From the cell containing the given text, extract its center point as (x, y) coordinate. 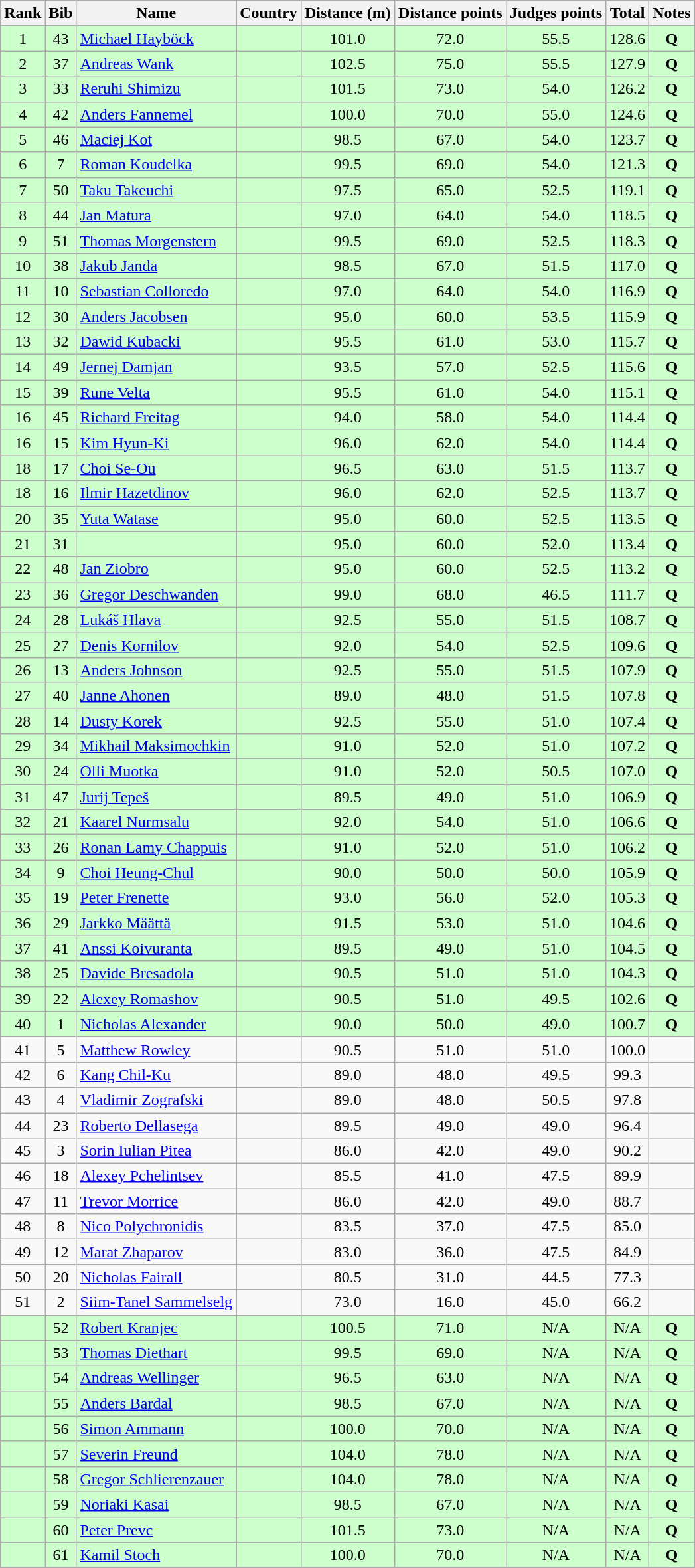
Janne Ahonen (157, 695)
Marat Zhaparov (157, 1252)
83.5 (348, 1227)
104.5 (628, 948)
Rank (23, 13)
113.2 (628, 569)
46.5 (556, 594)
Judges points (556, 13)
104.3 (628, 974)
77.3 (628, 1277)
Andreas Wellinger (157, 1378)
127.9 (628, 64)
Davide Bresadola (157, 974)
52 (61, 1328)
106.6 (628, 822)
Peter Prevc (157, 1529)
Sebastian Colloredo (157, 291)
89.9 (628, 1176)
Bib (61, 13)
Trevor Morrice (157, 1201)
68.0 (450, 594)
Choi Se-Ou (157, 468)
19 (61, 898)
59 (61, 1504)
65.0 (450, 190)
Nicholas Fairall (157, 1277)
97.5 (348, 190)
57.0 (450, 367)
Gregor Schlierenzauer (157, 1479)
113.4 (628, 544)
84.9 (628, 1252)
75.0 (450, 64)
Jan Ziobro (157, 569)
Mikhail Maksimochkin (157, 746)
108.7 (628, 620)
96.4 (628, 1126)
37.0 (450, 1227)
Matthew Rowley (157, 1049)
85.0 (628, 1227)
Dawid Kubacki (157, 342)
71.0 (450, 1328)
128.6 (628, 39)
115.1 (628, 392)
56 (61, 1429)
56.0 (450, 898)
Gregor Deschwanden (157, 594)
Severin Freund (157, 1454)
115.9 (628, 317)
Richard Freitag (157, 418)
54 (61, 1378)
124.6 (628, 114)
102.5 (348, 64)
Nicholas Alexander (157, 1024)
Rune Velta (157, 392)
Sorin Iulian Pitea (157, 1151)
80.5 (348, 1277)
57 (61, 1454)
101.0 (348, 39)
Kang Chil-Ku (157, 1075)
58.0 (450, 418)
Thomas Diethart (157, 1353)
Distance points (450, 13)
111.7 (628, 594)
115.6 (628, 367)
118.3 (628, 240)
Anssi Koivuranta (157, 948)
85.5 (348, 1176)
117.0 (628, 266)
116.9 (628, 291)
Dusty Korek (157, 721)
Notes (672, 13)
119.1 (628, 190)
Anders Johnson (157, 670)
100.7 (628, 1024)
105.9 (628, 873)
107.8 (628, 695)
Anders Bardal (157, 1403)
Ilmir Hazetdinov (157, 493)
126.2 (628, 89)
Vladimir Zografski (157, 1100)
53.5 (556, 317)
109.6 (628, 645)
Maciej Kot (157, 139)
Yuta Watase (157, 519)
58 (61, 1479)
Kaarel Nurmsalu (157, 822)
94.0 (348, 418)
61 (61, 1555)
Reruhi Shimizu (157, 89)
Roberto Dellasega (157, 1126)
Andreas Wank (157, 64)
104.6 (628, 923)
105.3 (628, 898)
66.2 (628, 1302)
Lukáš Hlava (157, 620)
Kim Hyun-Ki (157, 443)
16.0 (450, 1302)
83.0 (348, 1252)
107.4 (628, 721)
Jan Matura (157, 215)
107.0 (628, 772)
41.0 (450, 1176)
Jakub Janda (157, 266)
93.5 (348, 367)
Robert Kranjec (157, 1328)
Siim-Tanel Sammelselg (157, 1302)
55 (61, 1403)
Roman Koudelka (157, 165)
Nico Polychronidis (157, 1227)
44.5 (556, 1277)
99.3 (628, 1075)
Taku Takeuchi (157, 190)
88.7 (628, 1201)
Jurij Tepeš (157, 797)
93.0 (348, 898)
121.3 (628, 165)
90.2 (628, 1151)
53 (61, 1353)
60 (61, 1529)
Choi Heung-Chul (157, 873)
Alexey Pchelintsev (157, 1176)
45.0 (556, 1302)
Alexey Romashov (157, 999)
97.8 (628, 1100)
Distance (m) (348, 13)
Peter Frenette (157, 898)
100.5 (348, 1328)
Anders Fannemel (157, 114)
Michael Hayböck (157, 39)
Olli Muotka (157, 772)
72.0 (450, 39)
107.9 (628, 670)
Name (157, 13)
Denis Kornilov (157, 645)
Country (269, 13)
106.2 (628, 847)
Ronan Lamy Chappuis (157, 847)
118.5 (628, 215)
Jernej Damjan (157, 367)
Jarkko Määttä (157, 923)
Anders Jacobsen (157, 317)
113.5 (628, 519)
17 (61, 468)
Simon Ammann (157, 1429)
106.9 (628, 797)
102.6 (628, 999)
31.0 (450, 1277)
Total (628, 13)
36.0 (450, 1252)
123.7 (628, 139)
Noriaki Kasai (157, 1504)
Thomas Morgenstern (157, 240)
91.5 (348, 923)
99.0 (348, 594)
115.7 (628, 342)
107.2 (628, 746)
Kamil Stoch (157, 1555)
